Detect which cell encompasses the target text, then output its [X, Y] center coordinate. 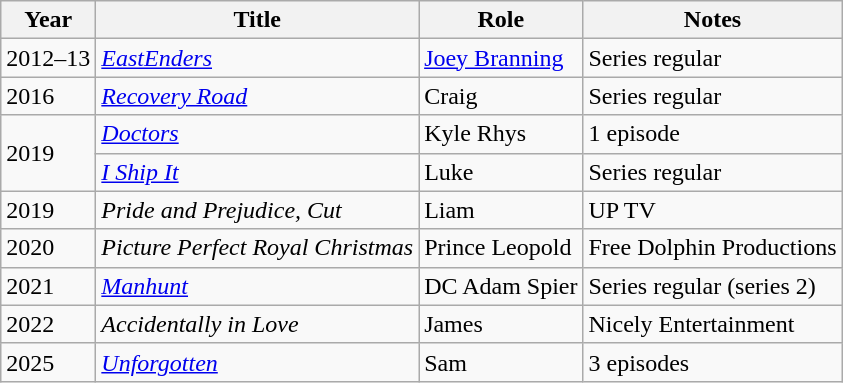
3 episodes [712, 362]
Picture Perfect Royal Christmas [258, 248]
Recovery Road [258, 96]
Title [258, 20]
Prince Leopold [501, 248]
1 episode [712, 134]
Craig [501, 96]
2022 [48, 324]
Notes [712, 20]
Kyle Rhys [501, 134]
Luke [501, 172]
2020 [48, 248]
Sam [501, 362]
I Ship It [258, 172]
2016 [48, 96]
2021 [48, 286]
James [501, 324]
Role [501, 20]
Joey Branning [501, 58]
Year [48, 20]
Free Dolphin Productions [712, 248]
Pride and Prejudice, Cut [258, 210]
Liam [501, 210]
Doctors [258, 134]
2012–13 [48, 58]
Manhunt [258, 286]
EastEnders [258, 58]
Series regular (series 2) [712, 286]
UP TV [712, 210]
DC Adam Spier [501, 286]
Accidentally in Love [258, 324]
Nicely Entertainment [712, 324]
Unforgotten [258, 362]
2025 [48, 362]
